Identify which cell holds the provided text, then report its (x, y) central coordinate. 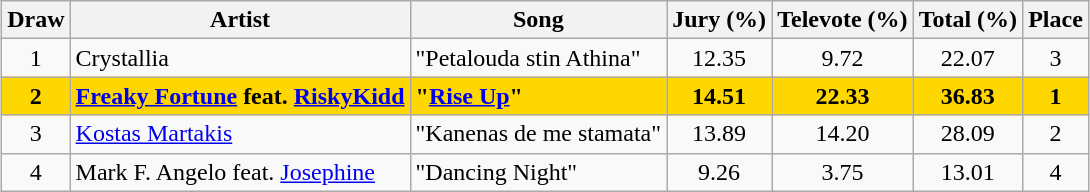
9.72 (842, 58)
Draw (36, 20)
Crystallia (240, 58)
14.51 (720, 96)
22.07 (968, 58)
3.75 (842, 172)
14.20 (842, 134)
Freaky Fortune feat. RiskyKidd (240, 96)
13.89 (720, 134)
28.09 (968, 134)
Artist (240, 20)
Mark F. Angelo feat. Josephine (240, 172)
Place (1056, 20)
Kostas Martakis (240, 134)
9.26 (720, 172)
12.35 (720, 58)
Jury (%) (720, 20)
"Petalouda stin Athina" (538, 58)
Total (%) (968, 20)
13.01 (968, 172)
Televote (%) (842, 20)
"Kanenas de me stamata" (538, 134)
"Rise Up" (538, 96)
36.83 (968, 96)
"Dancing Night" (538, 172)
22.33 (842, 96)
Song (538, 20)
